Determine the [X, Y] coordinate at the center of the cell enclosing the given text.  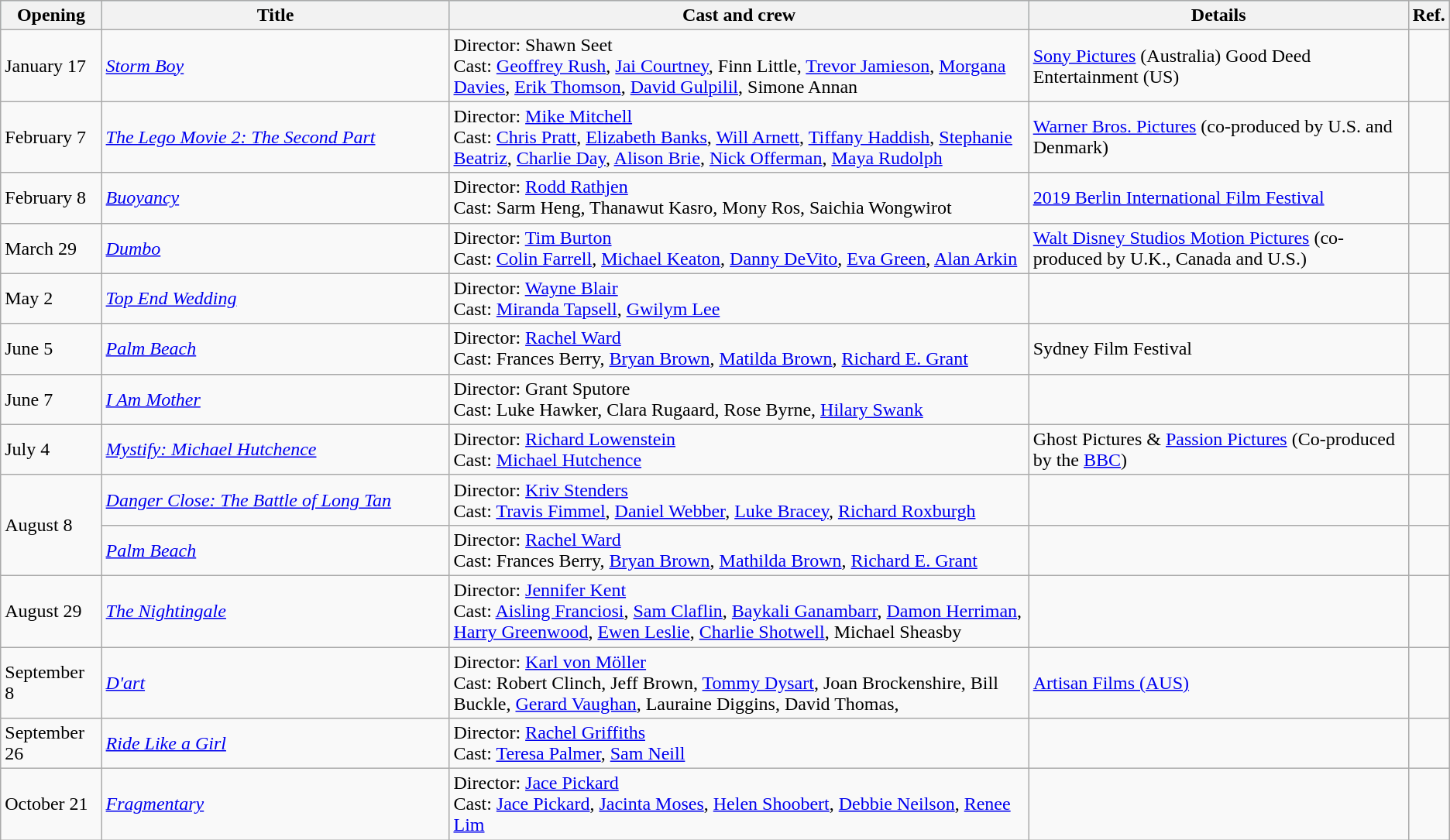
The Nightingale [276, 611]
August 8 [51, 525]
Director: Rachel GriffithsCast: Teresa Palmer, Sam Neill [739, 743]
Fragmentary [276, 804]
2019 Berlin International Film Festival [1218, 198]
September 26 [51, 743]
Ref. [1428, 15]
May 2 [51, 299]
Title [276, 15]
Sony Pictures (Australia) Good Deed Entertainment (US) [1218, 66]
Top End Wedding [276, 299]
February 8 [51, 198]
Director: Richard Lowenstein Cast: Michael Hutchence [739, 449]
D'art [276, 683]
July 4 [51, 449]
Director: Rachel WardCast: Frances Berry, Bryan Brown, Matilda Brown, Richard E. Grant [739, 348]
February 7 [51, 137]
Director: Kriv Stenders Cast: Travis Fimmel, Daniel Webber, Luke Bracey, Richard Roxburgh [739, 500]
Sydney Film Festival [1218, 348]
Director: Tim BurtonCast: Colin Farrell, Michael Keaton, Danny DeVito, Eva Green, Alan Arkin [739, 248]
June 5 [51, 348]
Director: Wayne BlairCast: Miranda Tapsell, Gwilym Lee [739, 299]
Director: Grant Sputore Cast: Luke Hawker, Clara Rugaard, Rose Byrne, Hilary Swank [739, 399]
The Lego Movie 2: The Second Part [276, 137]
March 29 [51, 248]
Director: Rachel WardCast: Frances Berry, Bryan Brown, Mathilda Brown, Richard E. Grant [739, 550]
June 7 [51, 399]
Opening [51, 15]
Storm Boy [276, 66]
Danger Close: The Battle of Long Tan [276, 500]
October 21 [51, 804]
Artisan Films (AUS) [1218, 683]
Walt Disney Studios Motion Pictures (co-produced by U.K., Canada and U.S.) [1218, 248]
I Am Mother [276, 399]
Buoyancy [276, 198]
Cast and crew [739, 15]
September 8 [51, 683]
August 29 [51, 611]
Ride Like a Girl [276, 743]
Director: Rodd RathjenCast: Sarm Heng, Thanawut Kasro, Mony Ros, Saichia Wongwirot [739, 198]
Details [1218, 15]
January 17 [51, 66]
Director: Shawn Seet Cast: Geoffrey Rush, Jai Courtney, Finn Little, Trevor Jamieson, Morgana Davies, Erik Thomson, David Gulpilil, Simone Annan [739, 66]
Director: Jace Pickard Cast: Jace Pickard, Jacinta Moses, Helen Shoobert, Debbie Neilson, Renee Lim [739, 804]
Warner Bros. Pictures (co-produced by U.S. and Denmark) [1218, 137]
Mystify: Michael Hutchence [276, 449]
Dumbo [276, 248]
Ghost Pictures & Passion Pictures (Co-produced by the BBC) [1218, 449]
